Scan for the cell matching the given text and deliver its (X, Y) coordinate at center. 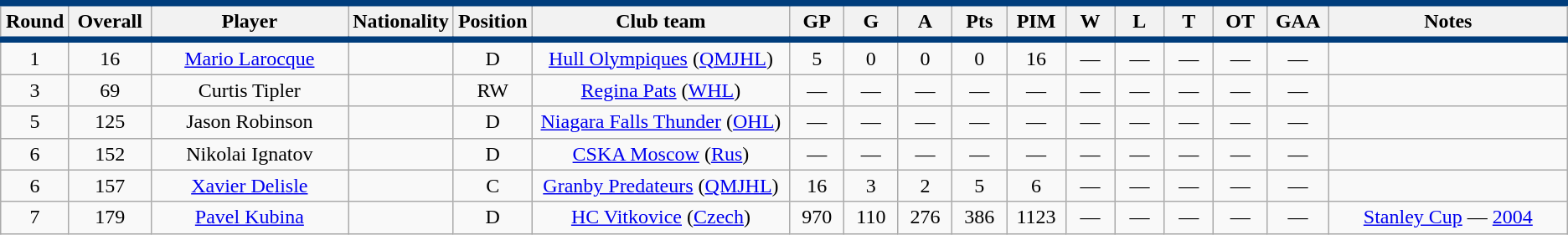
Xavier Delisle (250, 186)
Round (35, 22)
Jason Robinson (250, 122)
Nikolai Ignatov (250, 154)
Overall (110, 22)
Pavel Kubina (250, 217)
Stanley Cup — 2004 (1447, 217)
125 (110, 122)
69 (110, 90)
Hull Olympiques (QMJHL) (661, 57)
Player (250, 22)
7 (35, 217)
L (1139, 22)
Curtis Tipler (250, 90)
Granby Predateurs (QMJHL) (661, 186)
Club team (661, 22)
W (1091, 22)
Niagara Falls Thunder (OHL) (661, 122)
GP (818, 22)
970 (818, 217)
Notes (1447, 22)
2 (925, 186)
276 (925, 217)
386 (980, 217)
179 (110, 217)
RW (493, 90)
C (493, 186)
PIM (1036, 22)
A (925, 22)
Mario Larocque (250, 57)
T (1189, 22)
1 (35, 57)
OT (1240, 22)
157 (110, 186)
152 (110, 154)
Nationality (401, 22)
HC Vitkovice (Czech) (661, 217)
1123 (1036, 217)
110 (871, 217)
G (871, 22)
Regina Pats (WHL) (661, 90)
GAA (1298, 22)
CSKA Moscow (Rus) (661, 154)
Position (493, 22)
Pts (980, 22)
